Find where the given text appears and provide that cell's center as [x, y] coordinate. 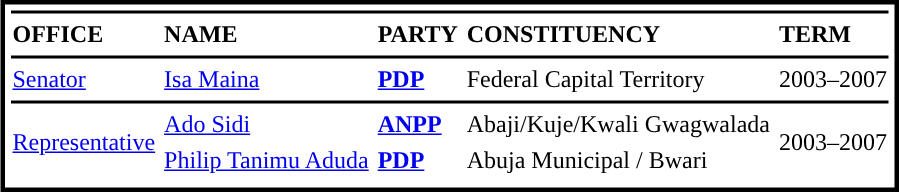
Isa Maina [267, 79]
TERM [832, 35]
Federal Capital Territory [618, 79]
PARTY [418, 35]
NAME [267, 35]
ANPP [418, 125]
CONSTITUENCY [618, 35]
Abaji/Kuje/Kwali Gwagwalada [618, 125]
OFFICE [84, 35]
Ado Sidi [267, 125]
Representative [84, 143]
Senator [84, 79]
Abuja Municipal / Bwari [618, 161]
Philip Tanimu Aduda [267, 161]
